Output the (x, y) coordinate of the center of the cell containing the given text.  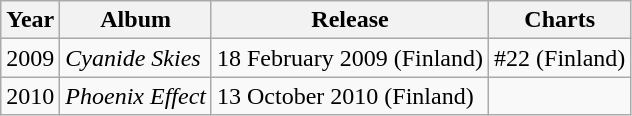
Album (136, 20)
18 February 2009 (Finland) (350, 58)
Release (350, 20)
13 October 2010 (Finland) (350, 96)
2009 (30, 58)
Year (30, 20)
#22 (Finland) (560, 58)
2010 (30, 96)
Charts (560, 20)
Cyanide Skies (136, 58)
Phoenix Effect (136, 96)
